Scan for the cell matching the given text and deliver its [x, y] coordinate at center. 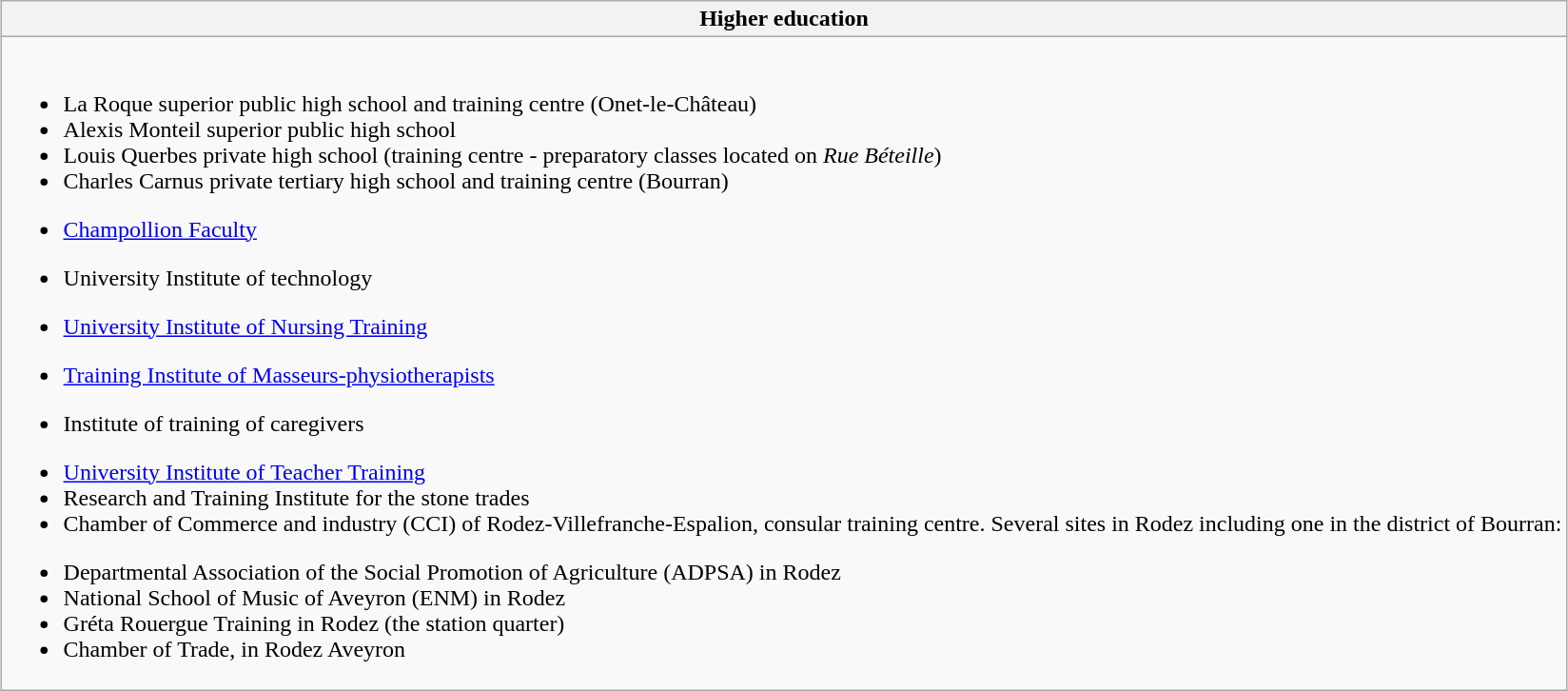
Higher education [784, 19]
